From the cell containing the given text, extract its center point as (X, Y) coordinate. 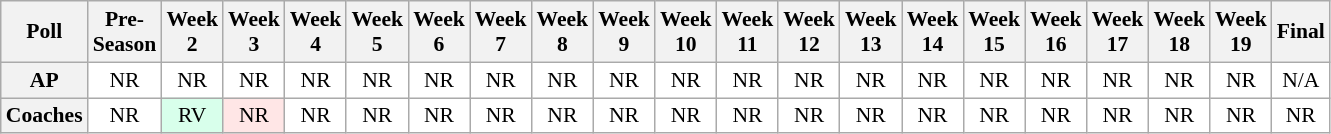
RV (192, 116)
Week11 (748, 32)
Week2 (192, 32)
Week5 (377, 32)
Week4 (316, 32)
Week9 (624, 32)
Week8 (562, 32)
AP (44, 80)
Poll (44, 32)
Week12 (809, 32)
Week7 (501, 32)
Week17 (1118, 32)
Week13 (871, 32)
Week15 (994, 32)
Week14 (933, 32)
Week16 (1056, 32)
N/A (1301, 80)
Coaches (44, 116)
Pre-Season (125, 32)
Week3 (254, 32)
Week18 (1179, 32)
Week6 (439, 32)
Final (1301, 32)
Week10 (686, 32)
Week19 (1241, 32)
